Identify which cell holds the provided text, then report its (x, y) central coordinate. 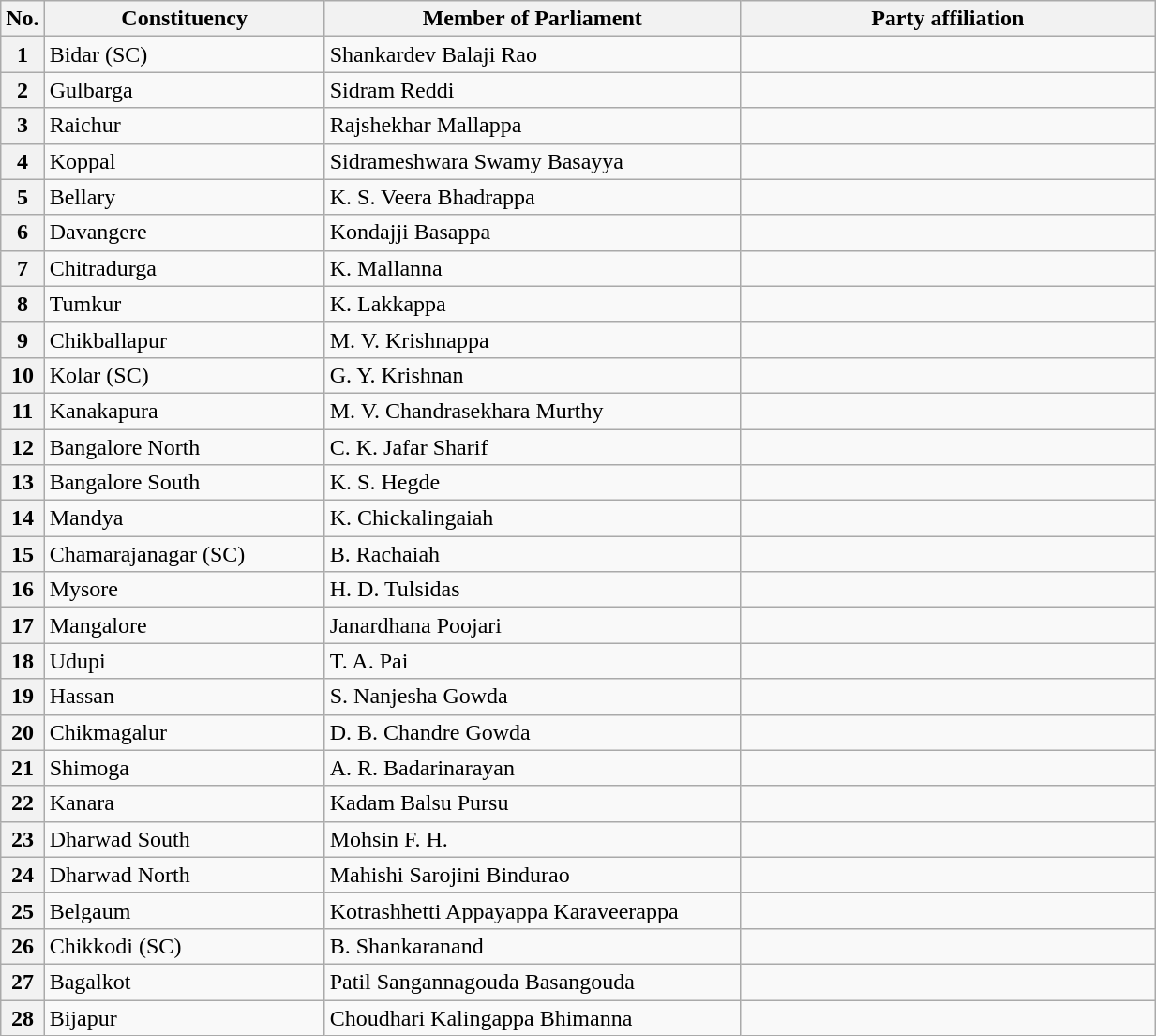
Sidram Reddi (533, 90)
Constituency (184, 19)
14 (23, 518)
12 (23, 447)
Raichur (184, 126)
21 (23, 768)
Kotrashhetti Appayappa Karaveerappa (533, 910)
25 (23, 910)
Chikkodi (SC) (184, 946)
Tumkur (184, 304)
Shankardev Balaji Rao (533, 54)
Udupi (184, 661)
Bangalore South (184, 483)
3 (23, 126)
Bellary (184, 197)
K. S. Hegde (533, 483)
Mysore (184, 590)
M. V. Krishnappa (533, 339)
Gulbarga (184, 90)
Shimoga (184, 768)
Bangalore North (184, 447)
Dharwad North (184, 875)
5 (23, 197)
A. R. Badarinarayan (533, 768)
17 (23, 625)
Choudhari Kalingappa Bhimanna (533, 1017)
Chikmagalur (184, 732)
16 (23, 590)
G. Y. Krishnan (533, 375)
Kondajji Basappa (533, 233)
1 (23, 54)
Mangalore (184, 625)
Sidrameshwara Swamy Basayya (533, 161)
B. Rachaiah (533, 554)
T. A. Pai (533, 661)
Davangere (184, 233)
K. Chickalingaiah (533, 518)
11 (23, 411)
Rajshekhar Mallappa (533, 126)
15 (23, 554)
Mohsin F. H. (533, 839)
9 (23, 339)
Chitradurga (184, 268)
13 (23, 483)
M. V. Chandrasekhara Murthy (533, 411)
Chikballapur (184, 339)
K. S. Veera Bhadrappa (533, 197)
28 (23, 1017)
D. B. Chandre Gowda (533, 732)
2 (23, 90)
8 (23, 304)
6 (23, 233)
Koppal (184, 161)
Bijapur (184, 1017)
No. (23, 19)
4 (23, 161)
Bidar (SC) (184, 54)
18 (23, 661)
10 (23, 375)
Member of Parliament (533, 19)
Janardhana Poojari (533, 625)
Bagalkot (184, 982)
S. Nanjesha Gowda (533, 697)
Belgaum (184, 910)
Party affiliation (947, 19)
19 (23, 697)
K. Lakkappa (533, 304)
Dharwad South (184, 839)
H. D. Tulsidas (533, 590)
Kolar (SC) (184, 375)
Kadam Balsu Pursu (533, 803)
22 (23, 803)
Kanakapura (184, 411)
Kanara (184, 803)
20 (23, 732)
Mandya (184, 518)
K. Mallanna (533, 268)
27 (23, 982)
Patil Sangannagouda Basangouda (533, 982)
Mahishi Sarojini Bindurao (533, 875)
B. Shankaranand (533, 946)
7 (23, 268)
C. K. Jafar Sharif (533, 447)
24 (23, 875)
Hassan (184, 697)
23 (23, 839)
26 (23, 946)
Chamarajanagar (SC) (184, 554)
